Scan for the cell matching the given text and deliver its (x, y) coordinate at center. 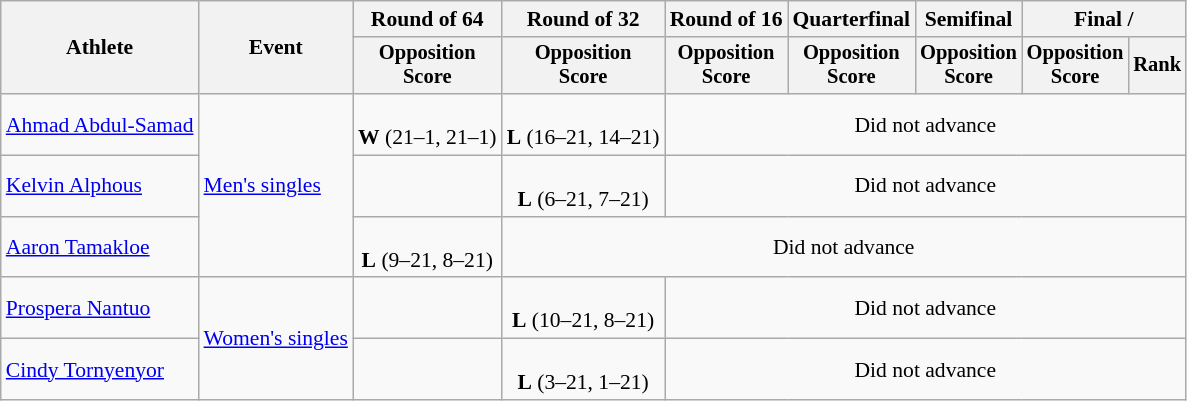
Athlete (100, 48)
Aaron Tamakloe (100, 248)
Kelvin Alphous (100, 186)
Men's singles (276, 186)
Quarterfinal (852, 19)
L (16–21, 14–21) (584, 124)
Round of 32 (584, 19)
Semifinal (968, 19)
Prospera Nantuo (100, 308)
Round of 64 (428, 19)
Event (276, 48)
L (9–21, 8–21) (428, 248)
Ahmad Abdul-Samad (100, 124)
W (21–1, 21–1) (428, 124)
Rank (1157, 66)
L (3–21, 1–21) (584, 370)
Women's singles (276, 339)
Round of 16 (726, 19)
L (6–21, 7–21) (584, 186)
Cindy Tornyenyor (100, 370)
L (10–21, 8–21) (584, 308)
Final / (1104, 19)
